Capture the cell that displays the provided text and extract its [X, Y] central coordinate. 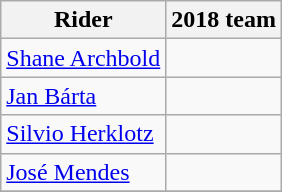
Jan Bárta [84, 96]
Shane Archbold [84, 58]
2018 team [224, 20]
Silvio Herklotz [84, 134]
Rider [84, 20]
José Mendes [84, 172]
